From the cell containing the given text, extract its center point as [x, y] coordinate. 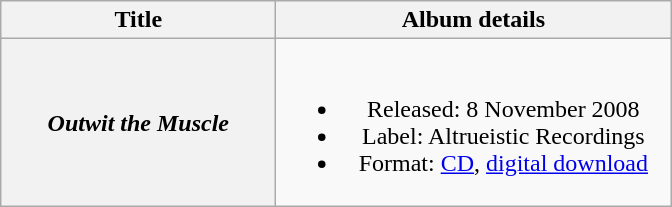
Released: 8 November 2008Label: Altrueistic RecordingsFormat: CD, digital download [474, 122]
Title [138, 20]
Album details [474, 20]
Outwit the Muscle [138, 122]
